Pinpoint the cell where the given text exists, returning its [x, y] midpoint coordinate. 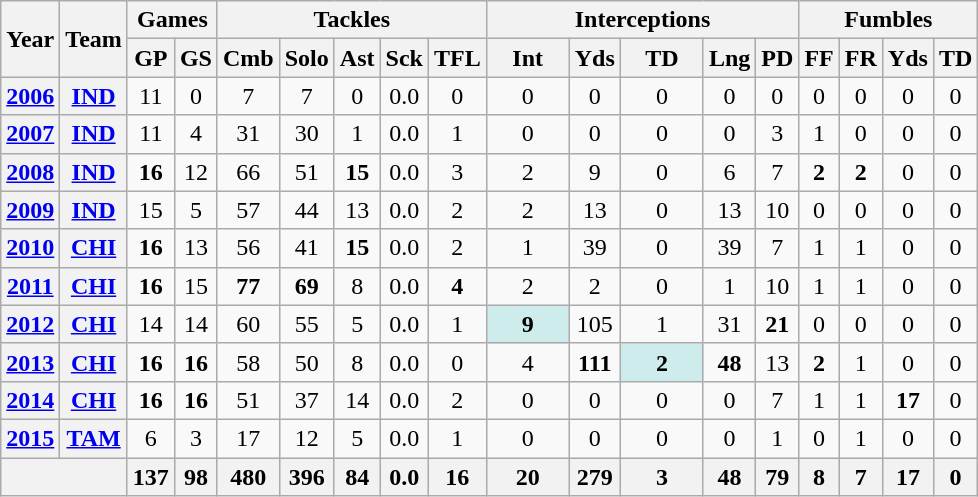
Fumbles [888, 20]
GP [150, 58]
84 [357, 477]
Int [528, 58]
105 [594, 324]
41 [306, 248]
44 [306, 210]
2007 [30, 134]
55 [306, 324]
2013 [30, 362]
Year [30, 39]
56 [248, 248]
2009 [30, 210]
98 [196, 477]
69 [306, 286]
Ast [357, 58]
2010 [30, 248]
Tackles [352, 20]
Cmb [248, 58]
37 [306, 400]
2015 [30, 438]
137 [150, 477]
FF [819, 58]
2011 [30, 286]
Games [172, 20]
20 [528, 477]
77 [248, 286]
66 [248, 172]
Sck [404, 58]
111 [594, 362]
21 [778, 324]
PD [778, 58]
57 [248, 210]
279 [594, 477]
2012 [30, 324]
79 [778, 477]
480 [248, 477]
58 [248, 362]
FR [860, 58]
2014 [30, 400]
Interceptions [642, 20]
GS [196, 58]
50 [306, 362]
2008 [30, 172]
TFL [457, 58]
30 [306, 134]
396 [306, 477]
Lng [729, 58]
2006 [30, 96]
60 [248, 324]
Team [94, 39]
Solo [306, 58]
TAM [94, 438]
